For the text-containing cell, return its midpoint in [x, y] coordinate format. 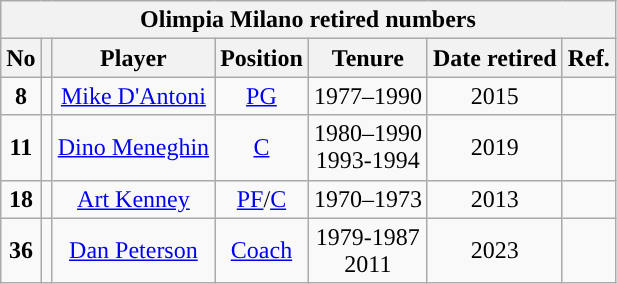
2015 [494, 96]
Dino Meneghin [133, 148]
Art Kenney [133, 199]
1979-1987 2011 [368, 250]
2019 [494, 148]
Olimpia Milano retired numbers [308, 20]
11 [21, 148]
Date retired [494, 58]
Mike D'Antoni [133, 96]
2013 [494, 199]
Position [262, 58]
Dan Peterson [133, 250]
C [262, 148]
Tenure [368, 58]
PF/C [262, 199]
Player [133, 58]
1977–1990 [368, 96]
Coach [262, 250]
1980–1990 1993-1994 [368, 148]
18 [21, 199]
36 [21, 250]
1970–1973 [368, 199]
Ref. [588, 58]
8 [21, 96]
No [21, 58]
PG [262, 96]
2023 [494, 250]
